Determine the (x, y) coordinate at the center of the cell enclosing the given text.  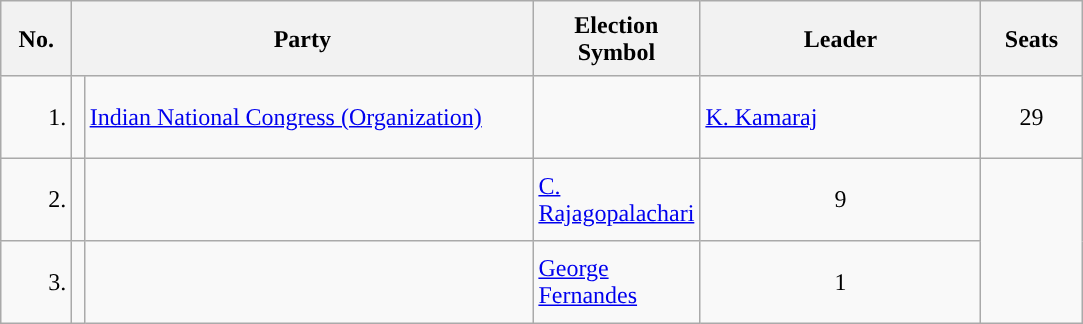
2. (36, 199)
29 (1032, 117)
George Fernandes (616, 282)
Seats (1032, 38)
9 (840, 199)
Party (302, 38)
Indian National Congress (Organization) (308, 117)
No. (36, 38)
C. Rajagopalachari (616, 199)
3. (36, 282)
Election Symbol (616, 38)
K. Kamaraj (840, 117)
1 (840, 282)
Leader (840, 38)
1. (36, 117)
